Scan for the cell matching the given text and deliver its (X, Y) coordinate at center. 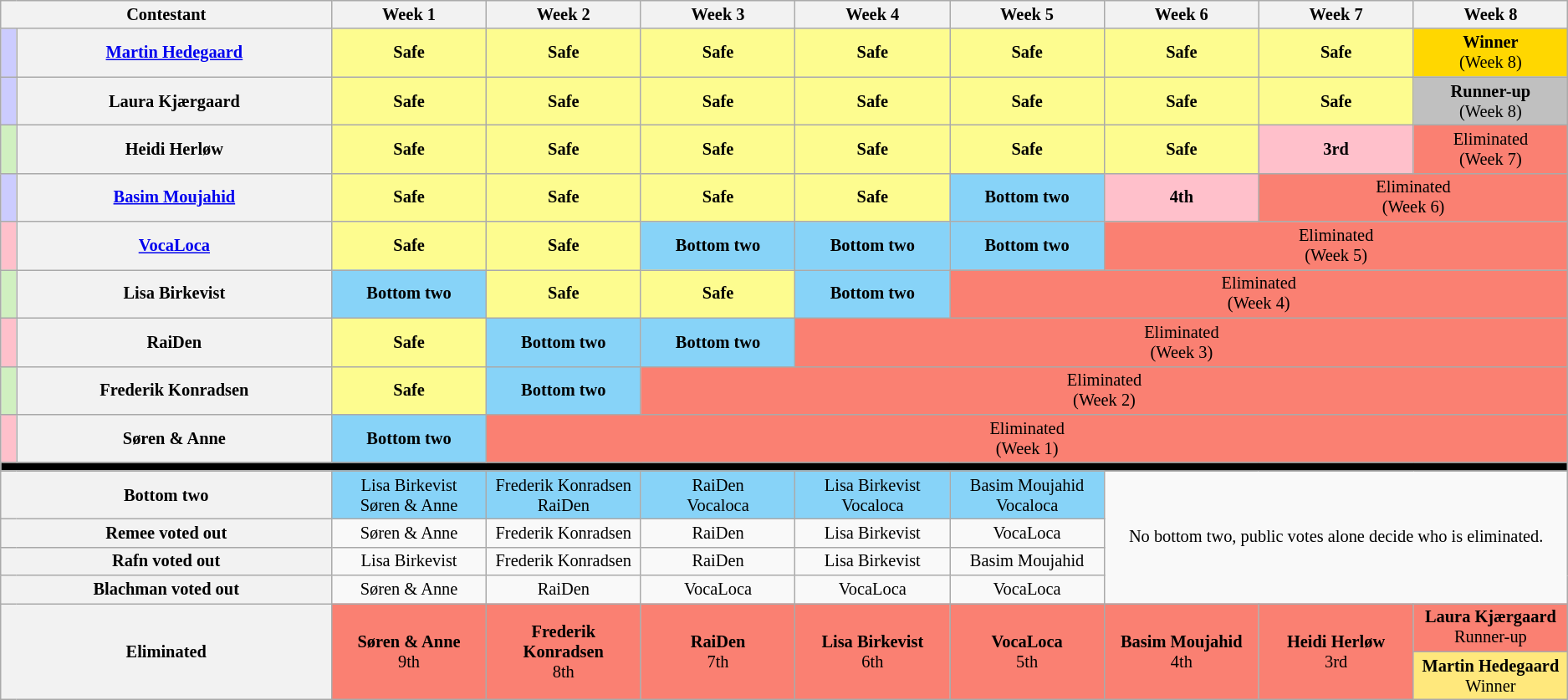
Week 4 (873, 14)
Eliminated(Week 1) (1027, 438)
Eliminated(Week 6) (1413, 197)
VocaLoca5th (1027, 651)
Winner(Week 8) (1490, 53)
Week 5 (1027, 14)
RaiDenVocaloca (718, 495)
Eliminated(Week 7) (1490, 149)
Laura Kjærgaard (174, 101)
Eliminated(Week 3) (1182, 342)
Contestant (166, 14)
Heidi Herløw (174, 149)
Laura KjærgaardRunner-up (1490, 627)
Week 1 (410, 14)
Lisa BirkevistSøren & Anne (410, 495)
Week 7 (1336, 14)
RaiDen7th (718, 651)
Eliminated(Week 5) (1336, 246)
Basim MoujahidVocaloca (1027, 495)
Lisa BirkevistVocaloca (873, 495)
Basim Moujahid4th (1181, 651)
Week 8 (1490, 14)
Week 2 (564, 14)
Week 3 (718, 14)
Remee voted out (166, 533)
Martin HedegaardWinner (1490, 676)
Heidi Herløw3rd (1336, 651)
Blachman voted out (166, 590)
Eliminated (166, 651)
4th (1181, 197)
Lisa Birkevist6th (873, 651)
Rafn voted out (166, 561)
Eliminated(Week 4) (1259, 294)
Frederik Konradsen8th (564, 651)
Eliminated(Week 2) (1104, 391)
3rd (1336, 149)
Søren & Anne9th (410, 651)
Week 6 (1181, 14)
Runner-up(Week 8) (1490, 101)
Martin Hedegaard (174, 53)
No bottom two, public votes alone decide who is eliminated. (1336, 537)
Frederik KonradsenRaiDen (564, 495)
